From the cell containing the given text, extract its center point as (X, Y) coordinate. 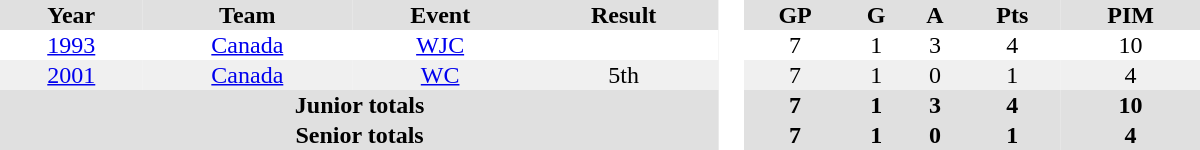
Team (248, 15)
Pts (1012, 15)
Junior totals (360, 105)
GP (795, 15)
WJC (440, 45)
Senior totals (360, 135)
5th (624, 75)
A (934, 15)
1993 (72, 45)
Event (440, 15)
Result (624, 15)
Year (72, 15)
WC (440, 75)
PIM (1130, 15)
2001 (72, 75)
G (876, 15)
